Return the (x, y) coordinate for the center point of the cell that contains the specified text.  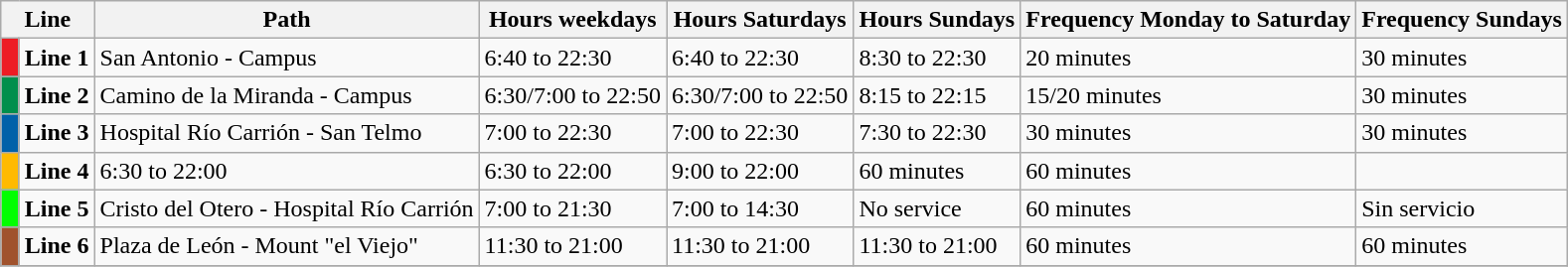
Plaza de León - Mount "el Viejo" (286, 246)
Camino de la Miranda - Campus (286, 95)
Hours weekdays (572, 20)
8:15 to 22:15 (937, 95)
20 minutes (1188, 58)
No service (937, 208)
7:00 to 14:30 (759, 208)
Cristo del Otero - Hospital Río Carrión (286, 208)
9:00 to 22:00 (759, 171)
Line 5 (57, 208)
Hours Sundays (937, 20)
Frequency Sundays (1463, 20)
Line 1 (57, 58)
Sin servicio (1463, 208)
Line 4 (57, 171)
Path (286, 20)
7:30 to 22:30 (937, 133)
8:30 to 22:30 (937, 58)
Hours Saturdays (759, 20)
San Antonio - Campus (286, 58)
Line (48, 20)
Frequency Monday to Saturday (1188, 20)
7:00 to 21:30 (572, 208)
Line 2 (57, 95)
15/20 minutes (1188, 95)
Line 3 (57, 133)
Hospital Río Carrión - San Telmo (286, 133)
Line 6 (57, 246)
